Locate the cell with the specified text and output its (x, y) center coordinate. 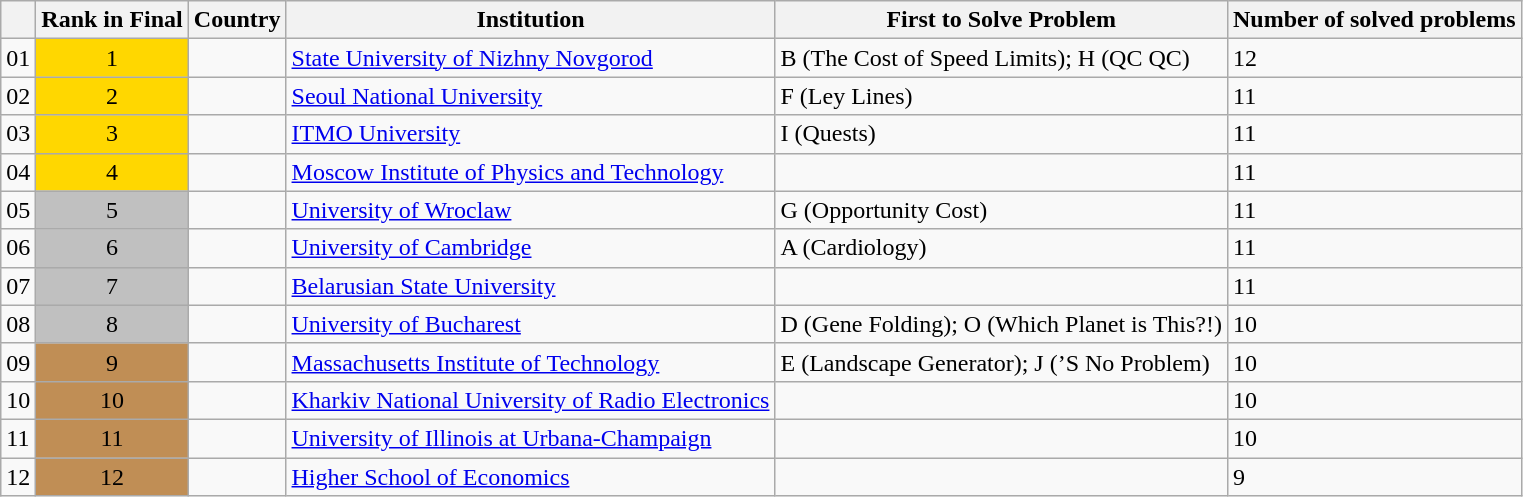
1 (112, 58)
Belarusian State University (530, 286)
Number of solved problems (1374, 20)
I (Quests) (1002, 134)
Moscow Institute of Physics and Technology (530, 172)
4 (112, 172)
University of Bucharest (530, 324)
8 (112, 324)
Seoul National University (530, 96)
E (Landscape Generator); J (’S No Problem) (1002, 362)
05 (18, 210)
Higher School of Economics (530, 477)
08 (18, 324)
D (Gene Folding); O (Which Planet is This?!) (1002, 324)
03 (18, 134)
01 (18, 58)
State University of Nizhny Novgorod (530, 58)
09 (18, 362)
F (Ley Lines) (1002, 96)
07 (18, 286)
First to Solve Problem (1002, 20)
B (The Cost of Speed Limits); H (QC QC) (1002, 58)
06 (18, 248)
3 (112, 134)
Country (237, 20)
Kharkiv National University of Radio Electronics (530, 400)
5 (112, 210)
A (Cardiology) (1002, 248)
University of Cambridge (530, 248)
02 (18, 96)
ITMO University (530, 134)
6 (112, 248)
2 (112, 96)
University of Wroclaw (530, 210)
G (Opportunity Cost) (1002, 210)
Massachusetts Institute of Technology (530, 362)
Institution (530, 20)
04 (18, 172)
Rank in Final (112, 20)
7 (112, 286)
University of Illinois at Urbana-Champaign (530, 438)
